Search for the cell housing the specified text and yield its [x, y] center coordinate. 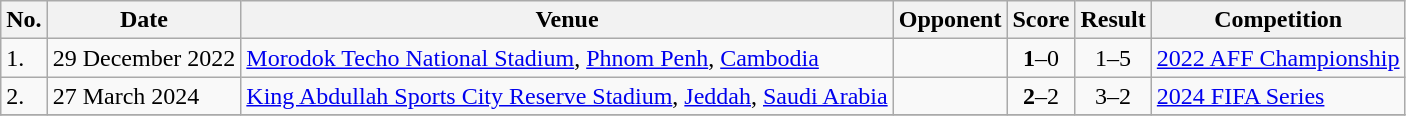
2024 FIFA Series [1278, 96]
2022 AFF Championship [1278, 58]
Date [144, 20]
27 March 2024 [144, 96]
1–0 [1041, 58]
1–5 [1113, 58]
Opponent [950, 20]
King Abdullah Sports City Reserve Stadium, Jeddah, Saudi Arabia [567, 96]
29 December 2022 [144, 58]
Competition [1278, 20]
No. [24, 20]
Result [1113, 20]
3–2 [1113, 96]
2–2 [1041, 96]
2. [24, 96]
Venue [567, 20]
1. [24, 58]
Morodok Techo National Stadium, Phnom Penh, Cambodia [567, 58]
Score [1041, 20]
